Output the [X, Y] coordinate of the center of the cell containing the given text.  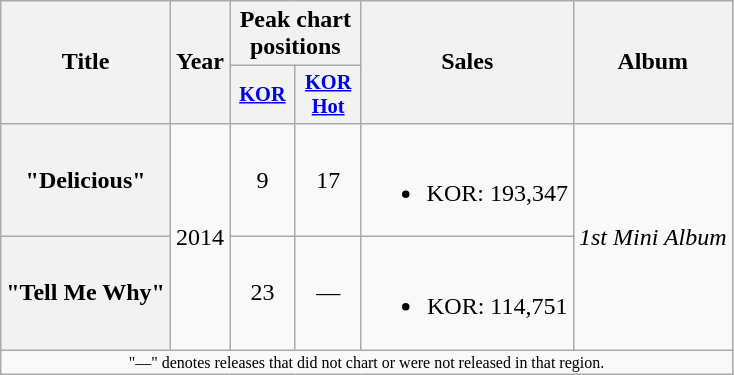
KOR [263, 95]
KORHot [328, 95]
23 [263, 294]
KOR: 193,347 [467, 180]
Title [86, 62]
"Tell Me Why" [86, 294]
KOR: 114,751 [467, 294]
1st Mini Album [652, 236]
"Delicious" [86, 180]
Album [652, 62]
Sales [467, 62]
Peak chartpositions [296, 34]
17 [328, 180]
2014 [200, 236]
"—" denotes releases that did not chart or were not released in that region. [366, 362]
9 [263, 180]
Year [200, 62]
— [328, 294]
